Locate the cell with the specified text and output its [X, Y] center coordinate. 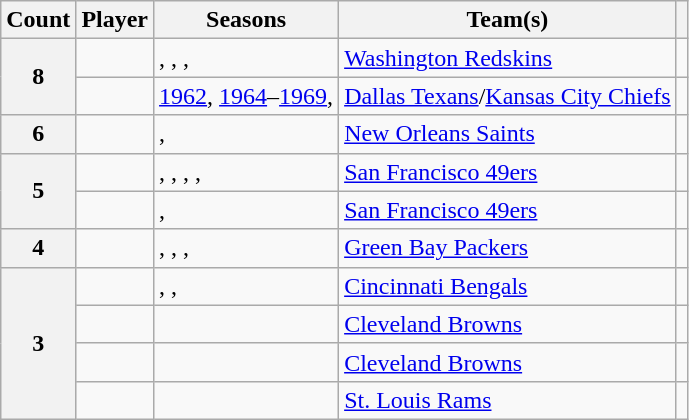
, , [246, 286]
Cincinnati Bengals [508, 286]
8 [38, 77]
New Orleans Saints [508, 134]
St. Louis Rams [508, 400]
Count [38, 20]
4 [38, 248]
3 [38, 343]
5 [38, 191]
Dallas Texans/Kansas City Chiefs [508, 96]
1962, 1964–1969, [246, 96]
6 [38, 134]
Seasons [246, 20]
Player [115, 20]
Team(s) [508, 20]
Green Bay Packers [508, 248]
, , , , [246, 172]
Washington Redskins [508, 58]
